From the cell containing the given text, extract its center point as (x, y) coordinate. 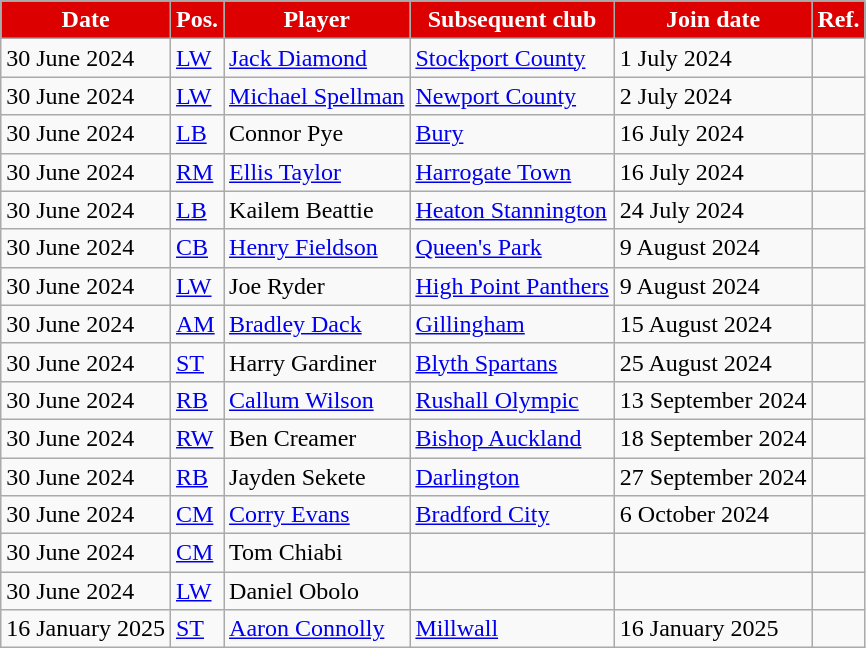
CB (196, 248)
Queen's Park (512, 248)
High Point Panthers (512, 286)
Kailem Beattie (317, 210)
25 August 2024 (713, 362)
Rushall Olympic (512, 400)
Subsequent club (512, 20)
Harrogate Town (512, 172)
Newport County (512, 96)
27 September 2024 (713, 477)
Gillingham (512, 324)
Harry Gardiner (317, 362)
Michael Spellman (317, 96)
Stockport County (512, 58)
15 August 2024 (713, 324)
Ben Creamer (317, 438)
Ellis Taylor (317, 172)
Aaron Connolly (317, 629)
Tom Chiabi (317, 553)
Player (317, 20)
13 September 2024 (713, 400)
Daniel Obolo (317, 591)
Jayden Sekete (317, 477)
1 July 2024 (713, 58)
Bradford City (512, 515)
Henry Fieldson (317, 248)
Bury (512, 134)
Millwall (512, 629)
Callum Wilson (317, 400)
2 July 2024 (713, 96)
18 September 2024 (713, 438)
Connor Pye (317, 134)
Darlington (512, 477)
AM (196, 324)
Blyth Spartans (512, 362)
Ref. (838, 20)
RW (196, 438)
Joe Ryder (317, 286)
6 October 2024 (713, 515)
Pos. (196, 20)
RM (196, 172)
Join date (713, 20)
Corry Evans (317, 515)
Heaton Stannington (512, 210)
Bradley Dack (317, 324)
Jack Diamond (317, 58)
Date (86, 20)
Bishop Auckland (512, 438)
24 July 2024 (713, 210)
